For the text-containing cell, return its midpoint in (x, y) coordinate format. 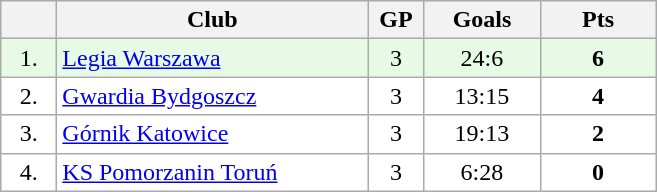
Pts (598, 20)
13:15 (482, 96)
4 (598, 96)
Gwardia Bydgoszcz (212, 96)
Goals (482, 20)
6 (598, 58)
6:28 (482, 172)
GP (396, 20)
24:6 (482, 58)
Legia Warszawa (212, 58)
3. (29, 134)
2 (598, 134)
2. (29, 96)
Club (212, 20)
KS Pomorzanin Toruń (212, 172)
4. (29, 172)
0 (598, 172)
Górnik Katowice (212, 134)
1. (29, 58)
19:13 (482, 134)
